For the text-containing cell, return its midpoint in [X, Y] coordinate format. 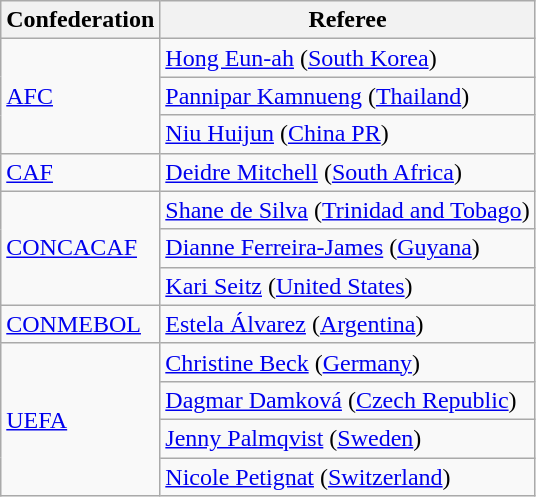
Hong Eun-ah (South Korea) [348, 58]
Estela Álvarez (Argentina) [348, 324]
Christine Beck (Germany) [348, 362]
CAF [80, 172]
Dianne Ferreira-James (Guyana) [348, 248]
AFC [80, 96]
Deidre Mitchell (South Africa) [348, 172]
CONMEBOL [80, 324]
Niu Huijun (China PR) [348, 134]
CONCACAF [80, 248]
UEFA [80, 419]
Jenny Palmqvist (Sweden) [348, 438]
Shane de Silva (Trinidad and Tobago) [348, 210]
Pannipar Kamnueng (Thailand) [348, 96]
Dagmar Damková (Czech Republic) [348, 400]
Nicole Petignat (Switzerland) [348, 477]
Referee [348, 20]
Confederation [80, 20]
Kari Seitz (United States) [348, 286]
